Return the [X, Y] coordinate for the center point of the cell that contains the specified text.  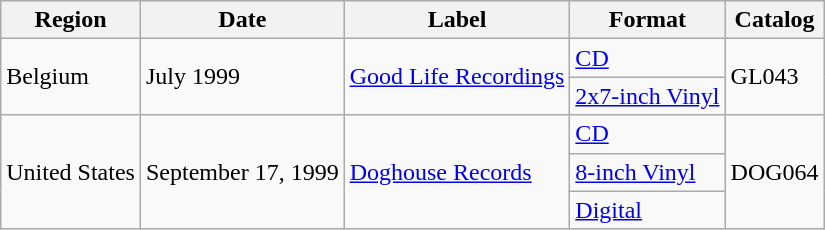
Belgium [71, 77]
DOG064 [774, 172]
July 1999 [242, 77]
GL043 [774, 77]
United States [71, 172]
Date [242, 20]
Region [71, 20]
Good Life Recordings [457, 77]
Doghouse Records [457, 172]
2x7-inch Vinyl [648, 96]
Digital [648, 210]
Catalog [774, 20]
Label [457, 20]
September 17, 1999 [242, 172]
Format [648, 20]
8-inch Vinyl [648, 172]
